Output the (X, Y) coordinate of the center of the cell containing the given text.  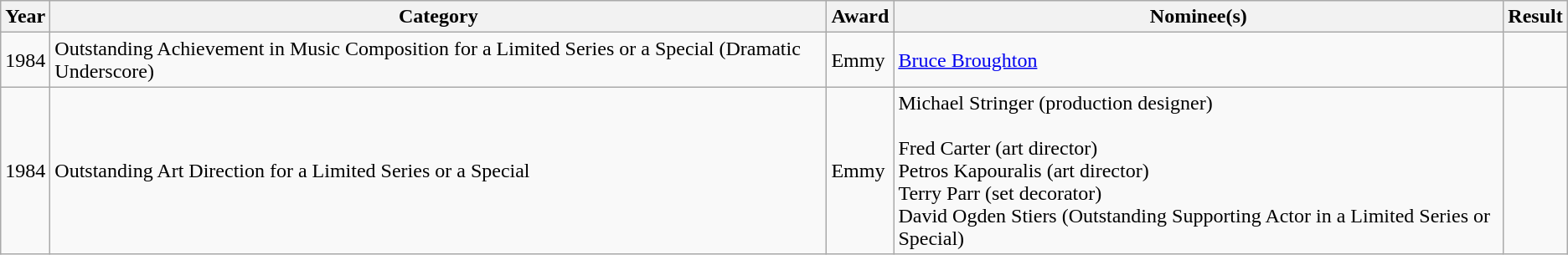
Bruce Broughton (1199, 60)
Outstanding Art Direction for a Limited Series or a Special (439, 171)
Category (439, 17)
Result (1535, 17)
Outstanding Achievement in Music Composition for a Limited Series or a Special (Dramatic Underscore) (439, 60)
Year (25, 17)
Award (860, 17)
Nominee(s) (1199, 17)
